Return the (X, Y) coordinate for the center point of the cell that contains the specified text.  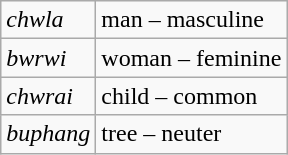
man – masculine (192, 20)
chwrai (48, 96)
tree – neuter (192, 134)
child – common (192, 96)
chwla (48, 20)
bwrwi (48, 58)
buphang (48, 134)
woman – feminine (192, 58)
